Provide the (X, Y) coordinate of the cell's center where the given text is located.  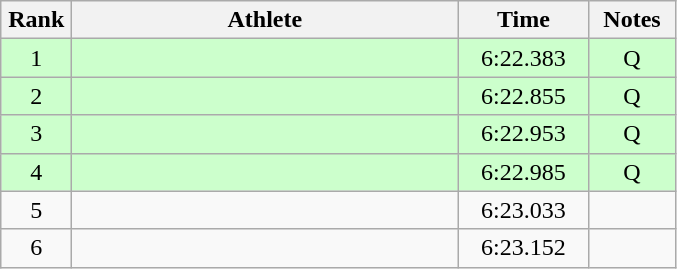
4 (36, 172)
3 (36, 134)
5 (36, 210)
6 (36, 248)
6:22.985 (524, 172)
Time (524, 20)
2 (36, 96)
6:22.855 (524, 96)
Athlete (265, 20)
1 (36, 58)
Rank (36, 20)
6:23.033 (524, 210)
Notes (632, 20)
6:22.383 (524, 58)
6:23.152 (524, 248)
6:22.953 (524, 134)
